From the cell containing the given text, extract its center point as [x, y] coordinate. 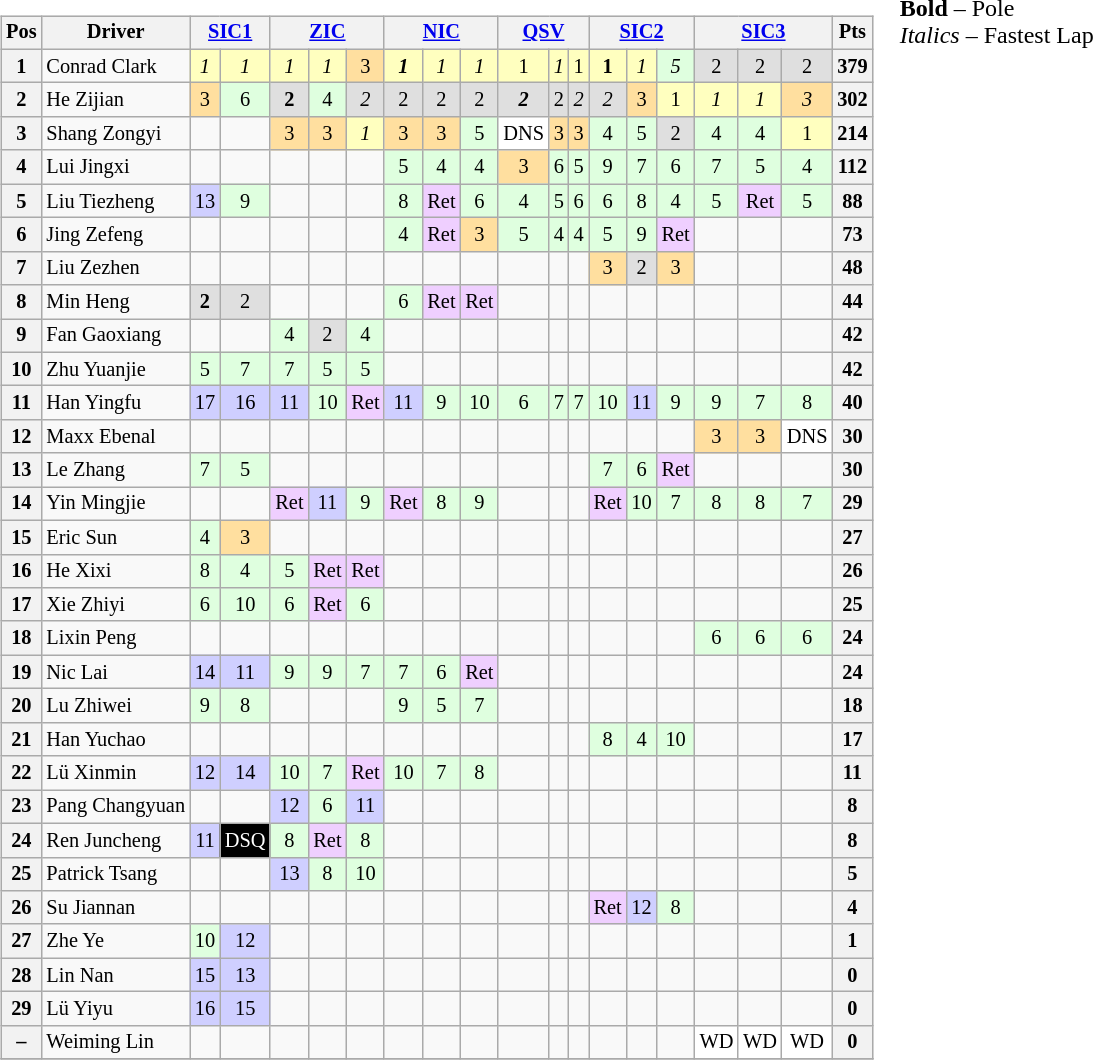
NIC [441, 33]
Conrad Clark [115, 66]
44 [852, 302]
Liu Tiezheng [115, 201]
Han Yingfu [115, 403]
88 [852, 201]
20 [21, 706]
Xie Zhiyi [115, 605]
Jing Zefeng [115, 235]
Pang Changyuan [115, 807]
He Xixi [115, 571]
Nic Lai [115, 672]
SIC3 [764, 33]
Pts [852, 33]
Maxx Ebenal [115, 437]
SIC2 [642, 33]
Min Heng [115, 302]
40 [852, 403]
214 [852, 134]
Ren Juncheng [115, 840]
Zhu Yuanjie [115, 369]
Lixin Peng [115, 638]
Lü Yiyu [115, 1009]
QSV [543, 33]
Fan Gaoxiang [115, 336]
DSQ [245, 840]
Driver [115, 33]
Lu Zhiwei [115, 706]
73 [852, 235]
Eric Sun [115, 537]
He Zijian [115, 100]
23 [21, 807]
Le Zhang [115, 470]
Lui Jingxi [115, 167]
Han Yuchao [115, 739]
– [21, 1042]
Shang Zongyi [115, 134]
Yin Mingjie [115, 504]
Su Jiannan [115, 908]
Lü Xinmin [115, 773]
Liu Zezhen [115, 268]
302 [852, 100]
SIC1 [230, 33]
48 [852, 268]
Lin Nan [115, 975]
22 [21, 773]
379 [852, 66]
Weiming Lin [115, 1042]
Patrick Tsang [115, 874]
28 [21, 975]
21 [21, 739]
112 [852, 167]
Zhe Ye [115, 941]
Pos [21, 33]
ZIC [327, 33]
19 [21, 672]
